Determine the [X, Y] coordinate at the center of the cell enclosing the given text.  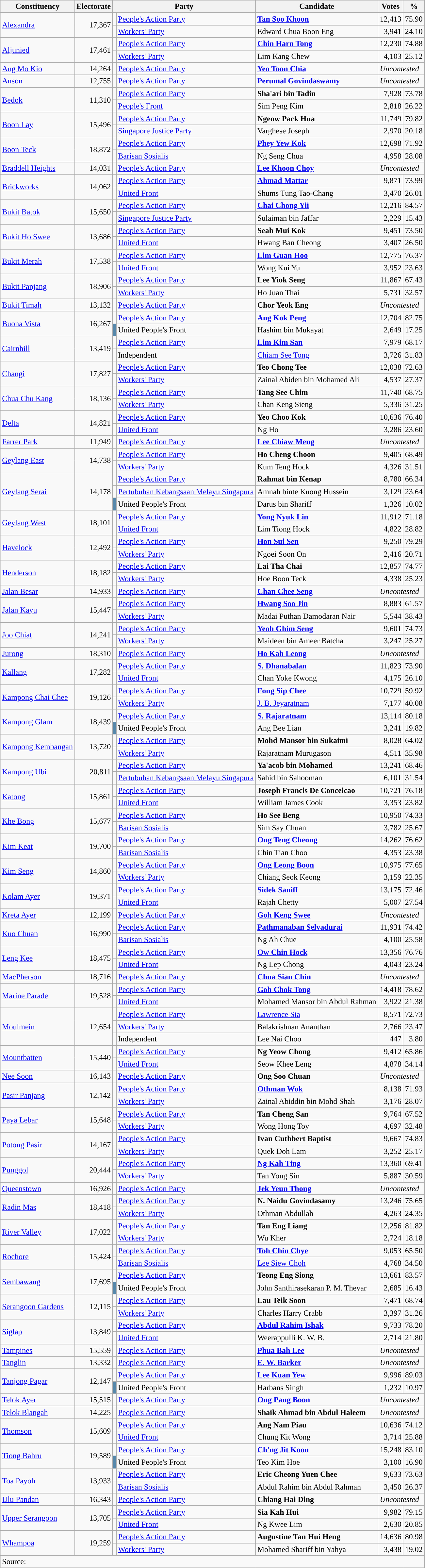
72.63 [414, 367]
14,062 [93, 187]
13,720 [93, 747]
Henderson [38, 573]
Yong Nyuk Lin [317, 516]
76.62 [414, 840]
26.01 [414, 193]
17,022 [93, 1232]
74.88 [414, 44]
Kampong Kembangan [38, 747]
Sembawang [38, 1282]
74.83 [414, 1138]
Changi [38, 374]
Balakrishnan Ananthan [317, 1027]
Ow Chin Hock [317, 952]
Shums Tung Tao-Chang [317, 193]
68.46 [414, 766]
Chan Chee Seng [317, 591]
Ang Nam Piau [317, 1425]
13,246 [391, 1201]
Joseph Francis De Conceicao [317, 790]
Phey Yew Kok [317, 143]
Seah Mui Kok [317, 230]
3,922 [391, 1002]
Chor Yeok Eng [317, 305]
65.50 [414, 1251]
23.60 [414, 430]
Tang See Chim [317, 392]
S. Rajaratnam [317, 716]
12,857 [391, 566]
Othman Abdullah [317, 1213]
73.99 [414, 181]
Lau Teik Soon [317, 1300]
Sim Say Chuan [317, 828]
14,418 [391, 989]
Ong Teng Cheong [317, 840]
14,821 [93, 423]
4,326 [391, 467]
Tiong Bahru [38, 1456]
Kim Seng [38, 871]
Paya Lebar [38, 1120]
Braddell Heights [38, 168]
68.17 [414, 342]
Buona Vista [38, 324]
1,326 [391, 504]
15,650 [93, 212]
75.90 [414, 19]
23.38 [414, 852]
Sidek Saniff [317, 890]
Kampong Glam [38, 722]
Perumal Govindaswamy [317, 81]
Sha'ari bin Tadin [317, 93]
31.54 [414, 778]
Chua Chu Kang [38, 398]
Teo Chong Tee [317, 367]
Ho Kah Leong [317, 653]
20,444 [93, 1170]
15,677 [93, 821]
3,353 [391, 803]
31.51 [414, 467]
18,906 [93, 286]
9,451 [391, 230]
Sulaiman bin Jaffar [317, 218]
61.57 [414, 604]
72.46 [414, 890]
20,811 [93, 772]
7,928 [391, 93]
67.52 [414, 1114]
12,256 [391, 1226]
18,182 [93, 573]
20.71 [414, 554]
76.18 [414, 790]
Yeoh Ghim Seng [317, 629]
2,818 [391, 106]
Queenstown [38, 1189]
Ya'acob bin Mohamed [317, 766]
Telok Ayer [38, 1400]
14,178 [93, 492]
5,544 [391, 616]
Ong Soo Chuan [317, 1076]
27.54 [414, 902]
13,175 [391, 890]
Chua Sian Chin [317, 977]
10,975 [391, 865]
19.82 [414, 728]
15.43 [414, 218]
19,371 [93, 896]
13,849 [93, 1331]
16,343 [93, 1499]
68.75 [414, 392]
9,996 [391, 1375]
31.26 [414, 1313]
17.25 [414, 330]
Radin Mas [38, 1207]
83.57 [414, 1275]
Leng Kee [38, 958]
Ng Kah Ting [317, 1164]
Rahmat bin Kenap [317, 479]
13,332 [93, 1363]
Teong Eng Siong [317, 1275]
Telok Blangah [38, 1412]
Ang Bee Lian [317, 728]
12,115 [93, 1307]
3,941 [391, 31]
15,424 [93, 1257]
Bedok [38, 100]
Joo Chiat [38, 635]
Goh Keng Swee [317, 915]
Chin Tian Choo [317, 852]
E. W. Barker [317, 1363]
Bukit Ho Swee [38, 237]
13,933 [93, 1481]
Lee Nai Choo [317, 1039]
79.15 [414, 1512]
74.42 [414, 927]
28.82 [414, 529]
Tanjong Pagar [38, 1381]
4,511 [391, 753]
Source: [212, 1562]
11,912 [391, 516]
3,252 [391, 1151]
31.83 [414, 355]
14,167 [93, 1145]
Lee Chiaw Meng [317, 442]
3,397 [391, 1313]
Geylang East [38, 461]
Brickworks [38, 187]
11,949 [93, 442]
18,136 [93, 398]
19,589 [93, 1456]
Rajaratnam Murugason [317, 753]
12,755 [93, 81]
9,405 [391, 454]
Pasir Panjang [38, 1095]
74.12 [414, 1425]
Lim Kim San [317, 342]
15,559 [93, 1350]
21.38 [414, 1002]
68.49 [414, 454]
14,262 [391, 840]
2,630 [391, 1524]
17,367 [93, 25]
Varghese Joseph [317, 131]
40.08 [414, 703]
% [414, 7]
Fong Sip Chee [317, 691]
18,439 [93, 722]
Chin Harn Tong [317, 44]
Quek Doh Lam [317, 1151]
13,241 [391, 766]
Mountbatten [38, 1058]
Tan Yong Sin [317, 1176]
Sim Peng Kim [317, 106]
75.65 [414, 1201]
73.78 [414, 93]
Electorate [93, 7]
4,958 [391, 156]
2,649 [391, 330]
9,633 [391, 1475]
4,697 [391, 1126]
Bukit Merah [38, 261]
9,053 [391, 1251]
4,263 [391, 1213]
74.73 [414, 629]
Boon Lay [38, 125]
16,267 [93, 324]
3,129 [391, 492]
Upper Serangoon [38, 1518]
Ngoei Soon On [317, 554]
9,412 [391, 1052]
Hoe Boon Teck [317, 579]
12,216 [391, 206]
3,714 [391, 1437]
76.40 [414, 417]
Maideen bin Ameer Batcha [317, 641]
Weerappulli K. W. B. [317, 1338]
8,138 [391, 1089]
Kuo Chuan [38, 933]
Chai Chong Yii [317, 206]
15,248 [391, 1450]
People's Front [186, 106]
10,721 [391, 790]
Ang Mo Kio [38, 69]
Ong Leong Boon [317, 865]
Delta [38, 423]
Sahid bin Sahooman [317, 778]
MacPherson [38, 977]
Lee Khoon Choy [317, 168]
13,705 [93, 1518]
4,175 [391, 678]
16.43 [414, 1288]
Lee Kuan Yew [317, 1375]
73.63 [414, 1475]
Ho Juan Thai [317, 293]
8,883 [391, 604]
8,780 [391, 479]
Zainal Abiddin bin Mohd Shah [317, 1101]
Augustine Tan Hui Heng [317, 1537]
74.77 [414, 566]
Toh Chin Chye [317, 1251]
74.33 [414, 815]
18,310 [93, 653]
Bukit Batok [38, 212]
Rajah Chetty [317, 902]
64.02 [414, 740]
Shaik Ahmad bin Abdul Haleem [317, 1412]
S. Dhanabalan [317, 666]
Kim Keat [38, 846]
9,667 [391, 1138]
79.82 [414, 118]
4,043 [391, 965]
2,416 [391, 554]
13,114 [391, 716]
N. Naidu Govindasamy [317, 1201]
19.02 [414, 1549]
4,103 [391, 56]
14,031 [93, 168]
35.98 [414, 753]
66.34 [414, 479]
17,282 [93, 672]
11,931 [391, 927]
Lai Tha Chai [317, 566]
67.43 [414, 280]
5,336 [391, 405]
26.50 [414, 243]
3,450 [391, 1487]
19,528 [93, 996]
4,822 [391, 529]
11,749 [391, 118]
12,199 [93, 915]
5,887 [391, 1176]
Charles Harry Crabb [317, 1313]
Constituency [38, 7]
Othman Wok [317, 1089]
15,609 [93, 1431]
4,878 [391, 1064]
Ahmad Mattar [317, 181]
3,952 [391, 268]
Geylang Serai [38, 492]
12,698 [391, 143]
9,871 [391, 181]
Anson [38, 81]
19,700 [93, 846]
23.63 [414, 268]
9,982 [391, 1512]
Kum Teng Hock [317, 467]
25.12 [414, 56]
Zainal Abiden bin Mohamed Ali [317, 380]
Havelock [38, 548]
26.37 [414, 1487]
4,353 [391, 852]
3,247 [391, 641]
78.62 [414, 989]
Eric Cheong Yuen Chee [317, 1475]
7,177 [391, 703]
27.37 [414, 380]
18,418 [93, 1207]
18.18 [414, 1238]
5,007 [391, 902]
76.37 [414, 255]
26.10 [414, 678]
Lim Guan Hoo [317, 255]
25.23 [414, 579]
18,475 [93, 958]
2,724 [391, 1238]
12,147 [93, 1381]
3,176 [391, 1101]
Lee Yiok Seng [317, 280]
Party [184, 7]
Lim Kang Chew [317, 56]
4,100 [391, 939]
6,101 [391, 778]
17,461 [93, 50]
Ng Kwee Lim [317, 1524]
Nee Soon [38, 1076]
72.73 [414, 1014]
Mohamed Mansor bin Abdul Rahman [317, 1002]
11,310 [93, 100]
Chan Yoke Kwong [317, 678]
Ng Lep Chong [317, 965]
18,872 [93, 149]
Khe Bong [38, 821]
447 [391, 1039]
Mohd Mansor bin Sukaimi [317, 740]
65.86 [414, 1052]
Madai Puthan Damodaran Nair [317, 616]
Alexandra [38, 25]
Harbans Singh [317, 1388]
73.90 [414, 666]
15,496 [93, 125]
11,867 [391, 280]
3,470 [391, 193]
32.48 [414, 1126]
73.50 [414, 230]
78.20 [414, 1325]
Hon Sui Sen [317, 541]
14,738 [93, 461]
Candidate [317, 7]
Hashim bin Mukayat [317, 330]
81.82 [414, 1226]
17,538 [93, 261]
24.35 [414, 1213]
21.80 [414, 1338]
15,648 [93, 1120]
14,860 [93, 871]
20.18 [414, 131]
Serangoon Gardens [38, 1307]
3,241 [391, 728]
79.29 [414, 541]
25.67 [414, 828]
7,471 [391, 1300]
3,782 [391, 828]
24.10 [414, 31]
Abdul Rahim bin Abdul Rahman [317, 1487]
11,823 [391, 666]
Jalan Kayu [38, 610]
Kampong Chai Chee [38, 697]
84.57 [414, 206]
32.57 [414, 293]
71.93 [414, 1089]
23.24 [414, 965]
Jek Yeun Thong [317, 1189]
9,764 [391, 1114]
Marine Parade [38, 996]
17,827 [93, 374]
Bukit Timah [38, 305]
4,768 [391, 1263]
2,685 [391, 1288]
Tan Soo Khoon [317, 19]
13,686 [93, 237]
Seow Khee Leng [317, 1064]
Cairnhill [38, 348]
Whampoa [38, 1543]
Kampong Ubi [38, 772]
12,413 [391, 19]
Votes [391, 7]
10.02 [414, 504]
Ho See Beng [317, 815]
Kreta Ayer [38, 915]
Sia Kah Hui [317, 1512]
25.88 [414, 1437]
Hwang Ban Cheong [317, 243]
25.58 [414, 939]
Kolam Ayer [38, 896]
18,101 [93, 523]
69.41 [414, 1164]
12,654 [93, 1027]
Ho Cheng Choon [317, 454]
Farrer Park [38, 442]
River Valley [38, 1232]
8,571 [391, 1014]
80.18 [414, 716]
16,926 [93, 1189]
12,492 [93, 548]
10,729 [391, 691]
7,979 [391, 342]
71.92 [414, 143]
28.08 [414, 156]
12,142 [93, 1095]
1,232 [391, 1388]
2,970 [391, 131]
77.65 [414, 865]
12,038 [391, 367]
Tan Eng Liang [317, 1226]
3,159 [391, 877]
Ng Seng Chua [317, 156]
2,714 [391, 1338]
30.59 [414, 1176]
Ong Pang Boon [317, 1400]
83.10 [414, 1450]
Wong Kui Yu [317, 268]
80.98 [414, 1537]
16.90 [414, 1462]
34.14 [414, 1064]
68.74 [414, 1300]
Pathmanaban Selvadurai [317, 927]
3.80 [414, 1039]
Ngeow Pack Hua [317, 118]
Punggol [38, 1170]
22.35 [414, 877]
Tanglin [38, 1363]
31.25 [414, 405]
Kallang [38, 672]
Chiang Seok Keong [317, 877]
82.75 [414, 317]
Tan Cheng San [317, 1114]
Lawrence Sia [317, 1014]
28.07 [414, 1101]
Katong [38, 797]
9,250 [391, 541]
76.76 [414, 952]
5,731 [391, 293]
2,766 [391, 1027]
38.43 [414, 616]
Goh Chok Tong [317, 989]
25.27 [414, 641]
8,028 [391, 740]
16,990 [93, 933]
Edward Chua Boon Eng [317, 31]
19,126 [93, 697]
Siglap [38, 1331]
17,695 [93, 1282]
Ang Kok Peng [317, 317]
Bukit Panjang [38, 286]
Mohamed Shariff bin Yahya [317, 1549]
Wu Kher [317, 1238]
Abdul Rahim Ishak [317, 1325]
23.64 [414, 492]
15,447 [93, 610]
10,950 [391, 815]
Hwang Soo Jin [317, 604]
Potong Pasir [38, 1145]
Moulmein [38, 1027]
14,636 [391, 1537]
10.97 [414, 1388]
20.85 [414, 1524]
19,259 [93, 1543]
59.92 [414, 691]
Amnah binte Kuong Hussein [317, 492]
3,407 [391, 243]
23.47 [414, 1027]
15,515 [93, 1400]
Lee Siew Choh [317, 1263]
25.17 [414, 1151]
9,601 [391, 629]
Chung Kit Wong [317, 1437]
Rochore [38, 1257]
89.03 [414, 1375]
Thomson [38, 1431]
Darus bin Shariff [317, 504]
Toa Payoh [38, 1481]
71.18 [414, 516]
13,356 [391, 952]
Ivan Cuthbert Baptist [317, 1138]
14,933 [93, 591]
Ng Ho [317, 430]
Boon Teck [38, 149]
34.50 [414, 1263]
Phua Bah Lee [317, 1350]
William James Cook [317, 803]
Tampines [38, 1350]
3,100 [391, 1462]
Wong Hong Toy [317, 1126]
3,726 [391, 355]
Jalan Besar [38, 591]
16,143 [93, 1076]
Chiam See Tong [317, 355]
12,230 [391, 44]
Yeo Choo Kok [317, 417]
13,360 [391, 1164]
12,775 [391, 255]
Ulu Pandan [38, 1499]
13,132 [93, 305]
15,861 [93, 797]
18,716 [93, 977]
Aljunied [38, 50]
4,537 [391, 380]
Ng Yeow Chong [317, 1052]
9,733 [391, 1325]
Yeo Toon Chia [317, 69]
Chiang Hai Ding [317, 1499]
14,225 [93, 1412]
3,286 [391, 430]
John Santhirasekaran P. M. Thevar [317, 1288]
23.82 [414, 803]
Jurong [38, 653]
3,438 [391, 1549]
26.22 [414, 106]
Ch'ng Jit Koon [317, 1450]
14,264 [93, 69]
12,704 [391, 317]
Teo Kim Hoe [317, 1462]
11,740 [391, 392]
2,229 [391, 218]
Geylang West [38, 523]
Ng Ah Chue [317, 939]
4,338 [391, 579]
Chan Keng Sieng [317, 405]
13,661 [391, 1275]
Lim Tiong Hock [317, 529]
14,241 [93, 635]
J. B. Jeyaratnam [317, 703]
13,419 [93, 348]
15,440 [93, 1058]
